Locate the cell with the specified text and output its [x, y] center coordinate. 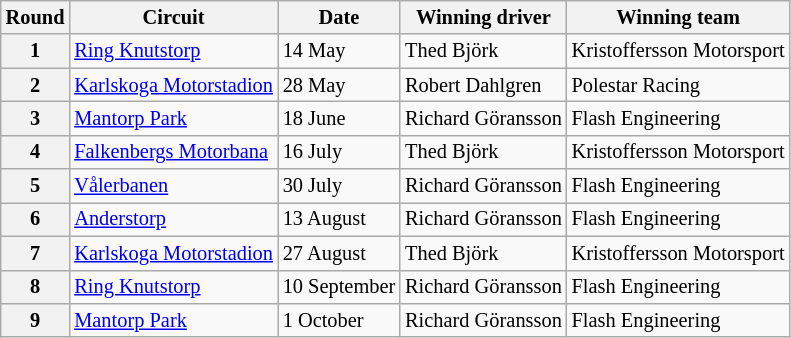
7 [36, 253]
Winning team [678, 17]
14 May [339, 51]
5 [36, 186]
27 August [339, 253]
Circuit [173, 17]
Winning driver [484, 17]
Anderstorp [173, 219]
Date [339, 17]
4 [36, 152]
30 July [339, 186]
Robert Dahlgren [484, 85]
Round [36, 17]
10 September [339, 287]
6 [36, 219]
28 May [339, 85]
16 July [339, 152]
13 August [339, 219]
Falkenbergs Motorbana [173, 152]
3 [36, 118]
9 [36, 320]
2 [36, 85]
Vålerbanen [173, 186]
1 October [339, 320]
Polestar Racing [678, 85]
18 June [339, 118]
8 [36, 287]
1 [36, 51]
